Locate the cell with the specified text and output its (x, y) center coordinate. 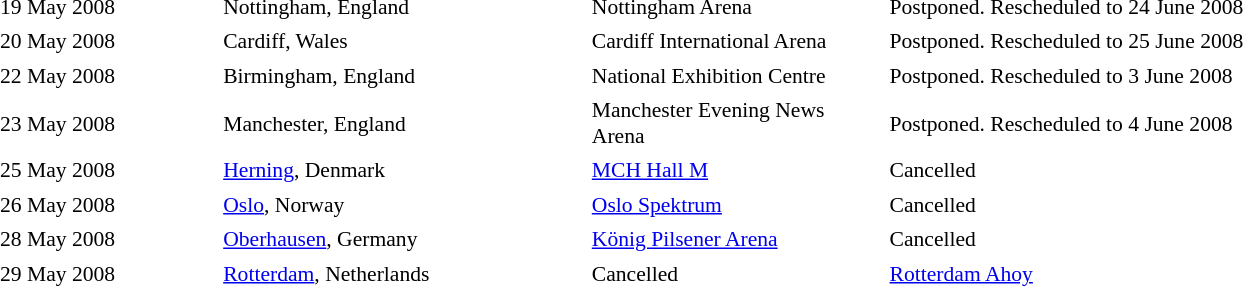
Oslo Spektrum (736, 205)
MCH Hall M (736, 170)
Cardiff International Arena (736, 42)
National Exhibition Centre (736, 76)
Oslo, Norway (403, 205)
Birmingham, England (403, 76)
Manchester, England (403, 122)
Manchester Evening News Arena (736, 122)
König Pilsener Arena (736, 240)
Oberhausen, Germany (403, 240)
Cardiff, Wales (403, 42)
Herning, Denmark (403, 170)
